Pinpoint the cell where the given text exists, returning its (x, y) midpoint coordinate. 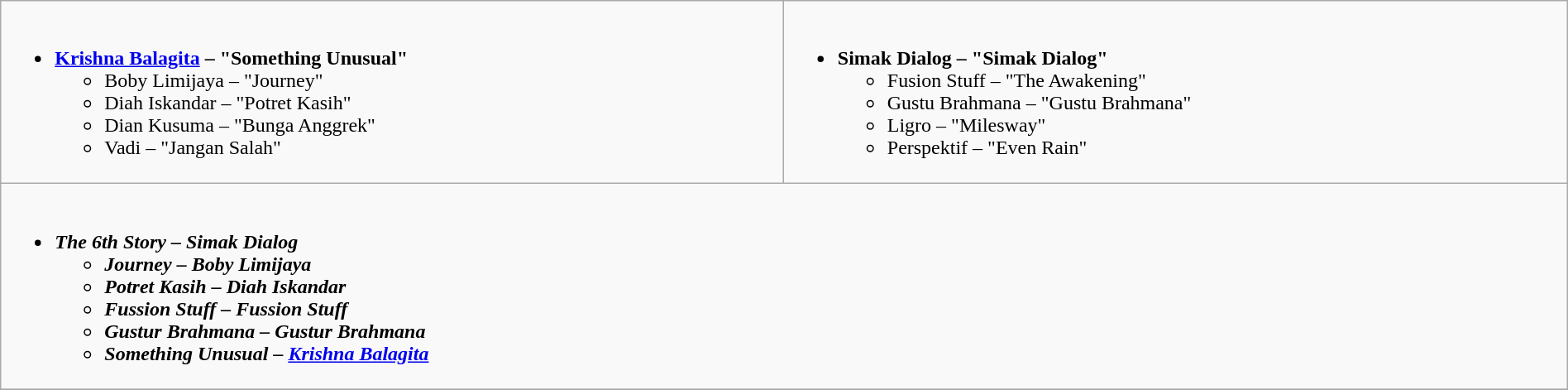
Simak Dialog – "Simak Dialog"Fusion Stuff – "The Awakening"Gustu Brahmana – "Gustu Brahmana"Ligro – "Milesway"Perspektif – "Even Rain" (1175, 93)
Krishna Balagita – "Something Unusual"Boby Limijaya – "Journey"Diah Iskandar – "Potret Kasih"Dian Kusuma – "Bunga Anggrek"Vadi – "Jangan Salah" (392, 93)
